Identify which cell holds the provided text, then report its [X, Y] central coordinate. 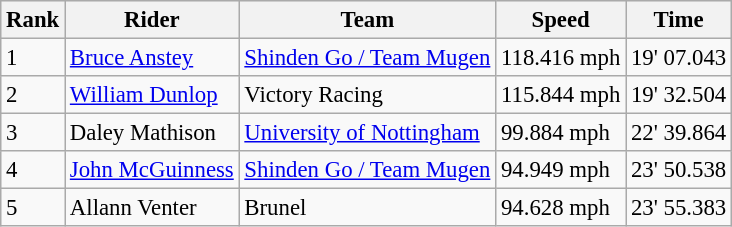
John McGuinness [152, 170]
Rider [152, 20]
5 [33, 208]
115.844 mph [561, 95]
University of Nottingham [368, 133]
3 [33, 133]
118.416 mph [561, 58]
Rank [33, 20]
99.884 mph [561, 133]
23' 50.538 [679, 170]
Bruce Anstey [152, 58]
Allann Venter [152, 208]
2 [33, 95]
23' 55.383 [679, 208]
William Dunlop [152, 95]
94.628 mph [561, 208]
1 [33, 58]
94.949 mph [561, 170]
Brunel [368, 208]
22' 39.864 [679, 133]
Victory Racing [368, 95]
Time [679, 20]
4 [33, 170]
19' 07.043 [679, 58]
19' 32.504 [679, 95]
Speed [561, 20]
Daley Mathison [152, 133]
Team [368, 20]
